Detect which cell encompasses the target text, then output its [X, Y] center coordinate. 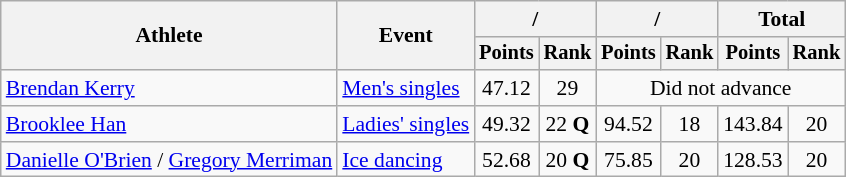
Ladies' singles [406, 124]
18 [690, 124]
47.12 [506, 88]
Event [406, 36]
Brendan Kerry [170, 88]
143.84 [752, 124]
Did not advance [720, 88]
Athlete [170, 36]
Total [782, 19]
49.32 [506, 124]
29 [568, 88]
22 Q [568, 124]
Brooklee Han [170, 124]
Men's singles [406, 88]
20 [817, 124]
94.52 [628, 124]
